Return [X, Y] of the center of cell containing provided text 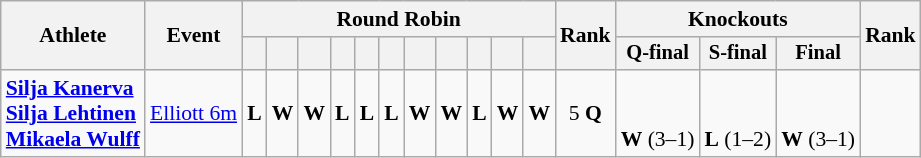
L (1–2) [738, 114]
Final [818, 54]
S-final [738, 54]
Athlete [73, 36]
Elliott 6m [194, 114]
Round Robin [398, 19]
Q-final [658, 54]
5 Q [586, 114]
Silja KanervaSilja LehtinenMikaela Wulff [73, 114]
Event [194, 36]
Knockouts [738, 19]
